Search for the cell housing the specified text and yield its [x, y] center coordinate. 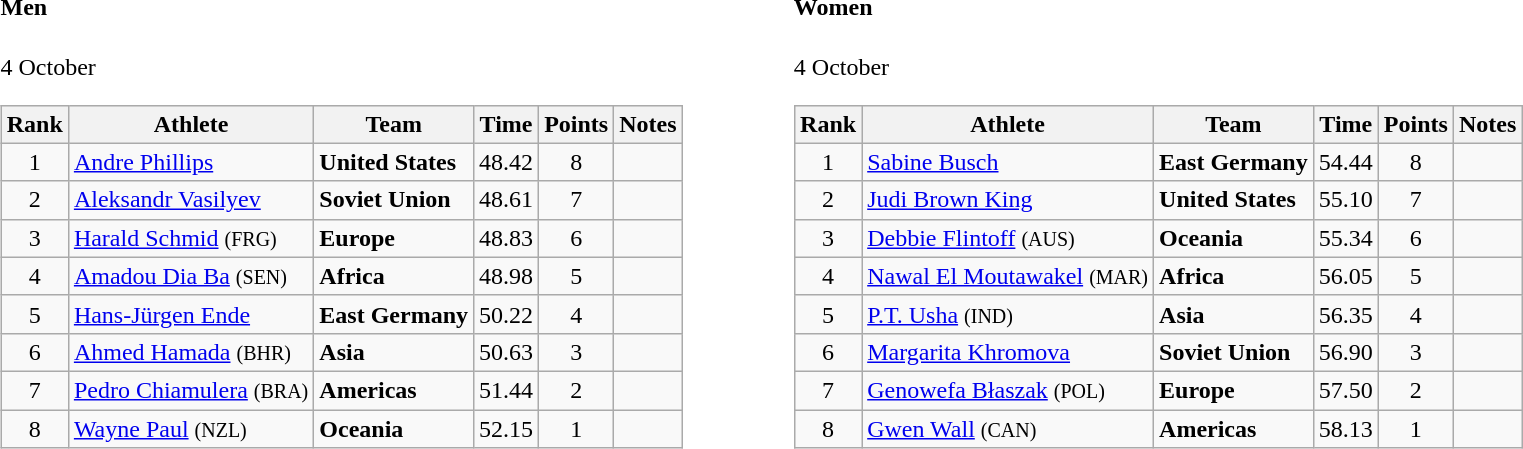
56.35 [1346, 314]
50.63 [506, 352]
Gwen Wall (CAN) [1008, 429]
55.10 [1346, 200]
Pedro Chiamulera (BRA) [190, 390]
Aleksandr Vasilyev [190, 200]
58.13 [1346, 429]
Wayne Paul (NZL) [190, 429]
54.44 [1346, 162]
Debbie Flintoff (AUS) [1008, 238]
55.34 [1346, 238]
Nawal El Moutawakel (MAR) [1008, 276]
51.44 [506, 390]
56.90 [1346, 352]
Amadou Dia Ba (SEN) [190, 276]
Hans-Jürgen Ende [190, 314]
Andre Phillips [190, 162]
56.05 [1346, 276]
Judi Brown King [1008, 200]
52.15 [506, 429]
48.61 [506, 200]
50.22 [506, 314]
Harald Schmid (FRG) [190, 238]
P.T. Usha (IND) [1008, 314]
48.42 [506, 162]
Ahmed Hamada (BHR) [190, 352]
57.50 [1346, 390]
Sabine Busch [1008, 162]
48.98 [506, 276]
48.83 [506, 238]
Genowefa Błaszak (POL) [1008, 390]
Margarita Khromova [1008, 352]
